Search for the cell housing the specified text and yield its [x, y] center coordinate. 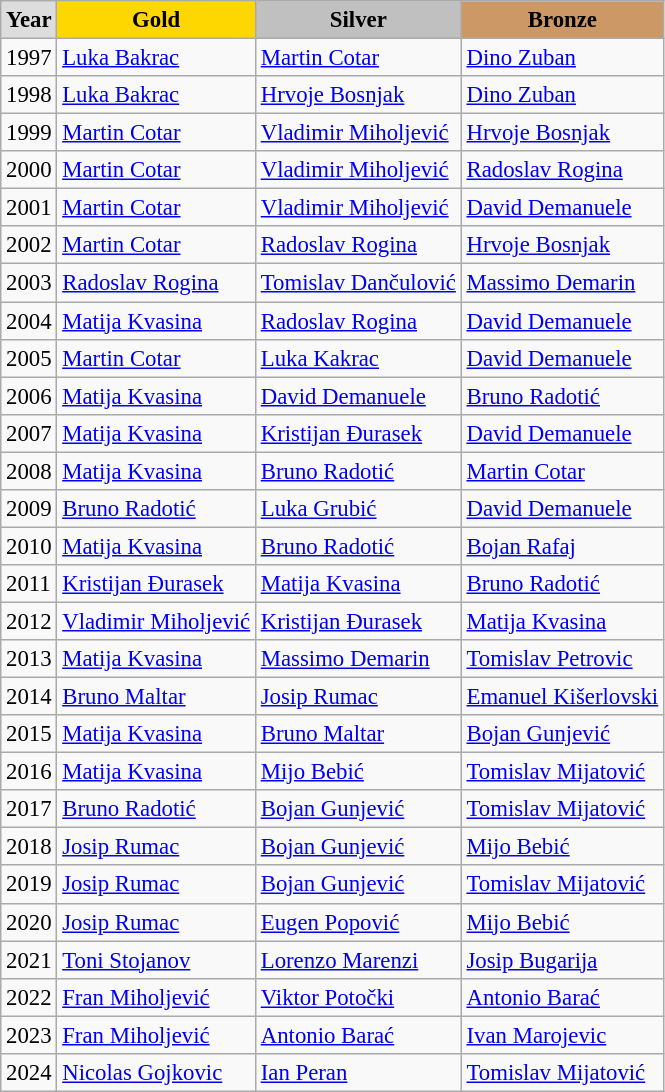
Tomislav Petrovic [562, 659]
Bojan Rafaj [562, 546]
Luka Grubić [358, 509]
Viktor Potočki [358, 997]
1998 [29, 95]
Silver [358, 20]
2004 [29, 321]
2018 [29, 847]
2001 [29, 208]
2024 [29, 1073]
Luka Kakrac [358, 358]
2009 [29, 509]
Ian Peran [358, 1073]
Eugen Popović [358, 922]
2013 [29, 659]
Ivan Marojevic [562, 1035]
2005 [29, 358]
2000 [29, 170]
2015 [29, 734]
2023 [29, 1035]
Year [29, 20]
Toni Stojanov [156, 960]
2019 [29, 885]
2014 [29, 697]
2010 [29, 546]
1999 [29, 133]
2008 [29, 471]
2003 [29, 283]
2016 [29, 772]
2006 [29, 396]
2011 [29, 584]
Gold [156, 20]
2002 [29, 245]
2012 [29, 621]
2022 [29, 997]
Tomislav Dančulović [358, 283]
2021 [29, 960]
1997 [29, 58]
2007 [29, 433]
Emanuel Kišerlovski [562, 697]
Lorenzo Marenzi [358, 960]
Nicolas Gojkovic [156, 1073]
Josip Bugarija [562, 960]
2020 [29, 922]
Bronze [562, 20]
2017 [29, 809]
